From the cell containing the given text, extract its center point as (X, Y) coordinate. 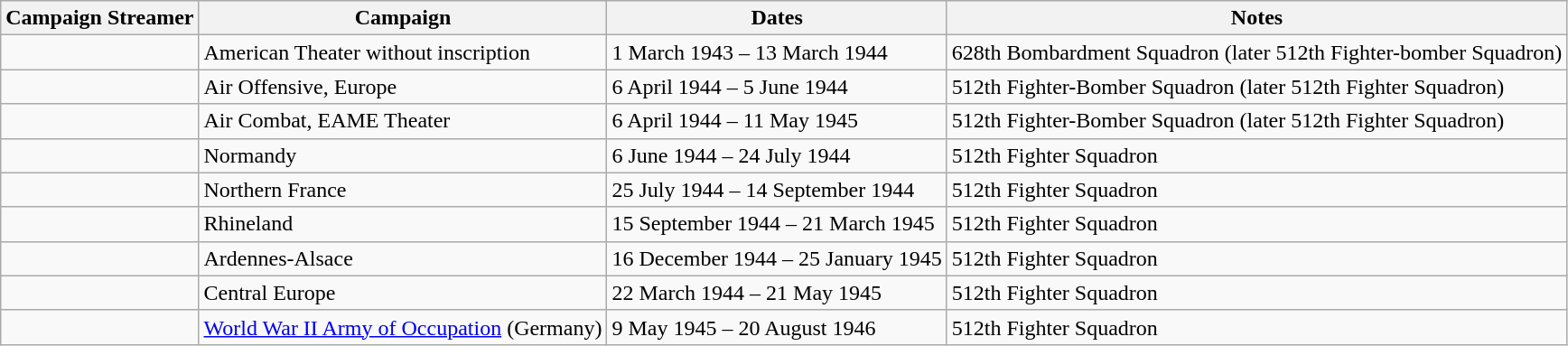
1 March 1943 – 13 March 1944 (777, 52)
Dates (777, 18)
Campaign Streamer (99, 18)
Air Offensive, Europe (403, 87)
9 May 1945 – 20 August 1946 (777, 327)
6 April 1944 – 11 May 1945 (777, 121)
Northern France (403, 190)
Rhineland (403, 224)
628th Bombardment Squadron (later 512th Fighter-bomber Squadron) (1256, 52)
World War II Army of Occupation (Germany) (403, 327)
Notes (1256, 18)
6 April 1944 – 5 June 1944 (777, 87)
Campaign (403, 18)
Normandy (403, 155)
15 September 1944 – 21 March 1945 (777, 224)
Central Europe (403, 293)
Ardennes-Alsace (403, 258)
16 December 1944 – 25 January 1945 (777, 258)
6 June 1944 – 24 July 1944 (777, 155)
22 March 1944 – 21 May 1945 (777, 293)
Air Combat, EAME Theater (403, 121)
American Theater without inscription (403, 52)
25 July 1944 – 14 September 1944 (777, 190)
